Output the [X, Y] coordinate of the center of the cell containing the given text.  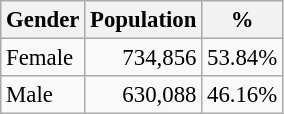
Male [43, 95]
Population [144, 20]
734,856 [144, 58]
Gender [43, 20]
630,088 [144, 95]
46.16% [242, 95]
53.84% [242, 58]
Female [43, 58]
% [242, 20]
